Output the (x, y) coordinate of the center of the cell containing the given text.  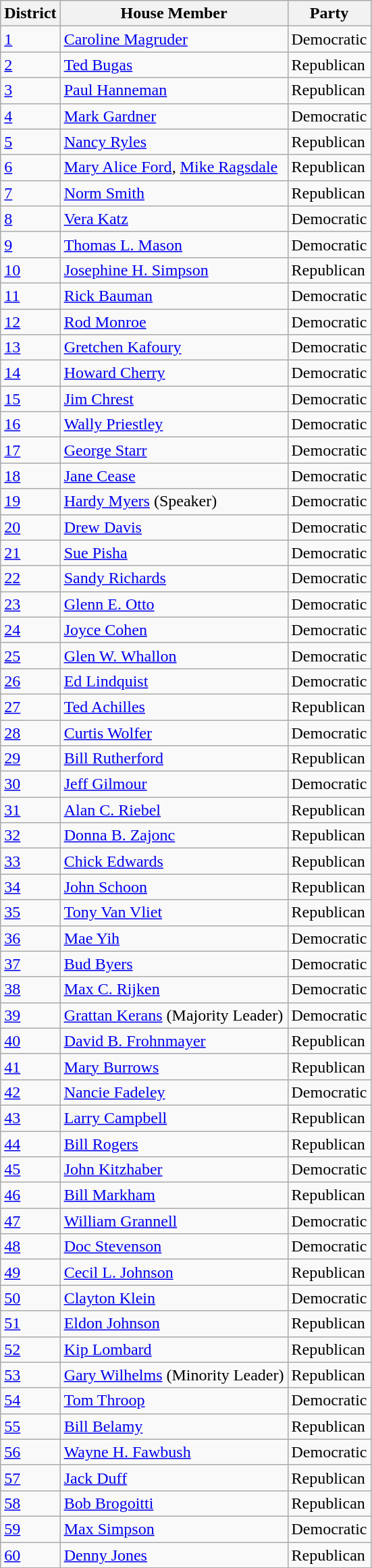
District (30, 13)
Denny Jones (174, 1555)
41 (30, 1066)
Bill Rogers (174, 1144)
30 (30, 784)
3 (30, 90)
Paul Hanneman (174, 90)
34 (30, 887)
Howard Cherry (174, 373)
20 (30, 527)
33 (30, 861)
46 (30, 1195)
Sandy Richards (174, 578)
58 (30, 1503)
26 (30, 681)
Jack Duff (174, 1478)
Caroline Magruder (174, 39)
Bill Belamy (174, 1426)
37 (30, 964)
1 (30, 39)
6 (30, 167)
59 (30, 1529)
Mark Gardner (174, 116)
Glen W. Whallon (174, 655)
45 (30, 1170)
47 (30, 1221)
42 (30, 1092)
2 (30, 65)
Max C. Rijken (174, 990)
Joyce Cohen (174, 630)
57 (30, 1478)
Bob Brogoitti (174, 1503)
Doc Stevenson (174, 1247)
5 (30, 142)
Mary Burrows (174, 1066)
17 (30, 450)
Hardy Myers (Speaker) (174, 502)
Sue Pisha (174, 553)
Donna B. Zajonc (174, 836)
44 (30, 1144)
39 (30, 1015)
Jeff Gilmour (174, 784)
8 (30, 219)
Bud Byers (174, 964)
Party (329, 13)
Rod Monroe (174, 322)
Jane Cease (174, 476)
John Schoon (174, 887)
4 (30, 116)
Gretchen Kafoury (174, 348)
43 (30, 1118)
23 (30, 604)
7 (30, 193)
Grattan Kerans (Majority Leader) (174, 1015)
55 (30, 1426)
John Kitzhaber (174, 1170)
28 (30, 732)
50 (30, 1298)
David B. Frohnmayer (174, 1041)
Curtis Wolfer (174, 732)
Ed Lindquist (174, 681)
Eldon Johnson (174, 1324)
Rick Bauman (174, 296)
Nancie Fadeley (174, 1092)
32 (30, 836)
29 (30, 759)
Jim Chrest (174, 399)
53 (30, 1375)
Ted Achilles (174, 707)
Alan C. Riebel (174, 810)
36 (30, 938)
Nancy Ryles (174, 142)
Vera Katz (174, 219)
Clayton Klein (174, 1298)
Tony Van Vliet (174, 913)
Ted Bugas (174, 65)
35 (30, 913)
60 (30, 1555)
27 (30, 707)
Cecil L. Johnson (174, 1272)
Norm Smith (174, 193)
13 (30, 348)
George Starr (174, 450)
Glenn E. Otto (174, 604)
Max Simpson (174, 1529)
House Member (174, 13)
Josephine H. Simpson (174, 270)
Kip Lombard (174, 1349)
49 (30, 1272)
Wally Priestley (174, 425)
Drew Davis (174, 527)
51 (30, 1324)
Chick Edwards (174, 861)
18 (30, 476)
Tom Throop (174, 1401)
Thomas L. Mason (174, 244)
16 (30, 425)
40 (30, 1041)
14 (30, 373)
12 (30, 322)
Mae Yih (174, 938)
Mary Alice Ford, Mike Ragsdale (174, 167)
10 (30, 270)
48 (30, 1247)
19 (30, 502)
11 (30, 296)
Bill Rutherford (174, 759)
24 (30, 630)
21 (30, 553)
William Grannell (174, 1221)
15 (30, 399)
25 (30, 655)
38 (30, 990)
56 (30, 1452)
54 (30, 1401)
Bill Markham (174, 1195)
Gary Wilhelms (Minority Leader) (174, 1375)
Wayne H. Fawbush (174, 1452)
31 (30, 810)
22 (30, 578)
9 (30, 244)
Larry Campbell (174, 1118)
52 (30, 1349)
